Locate the cell with the specified text and output its [x, y] center coordinate. 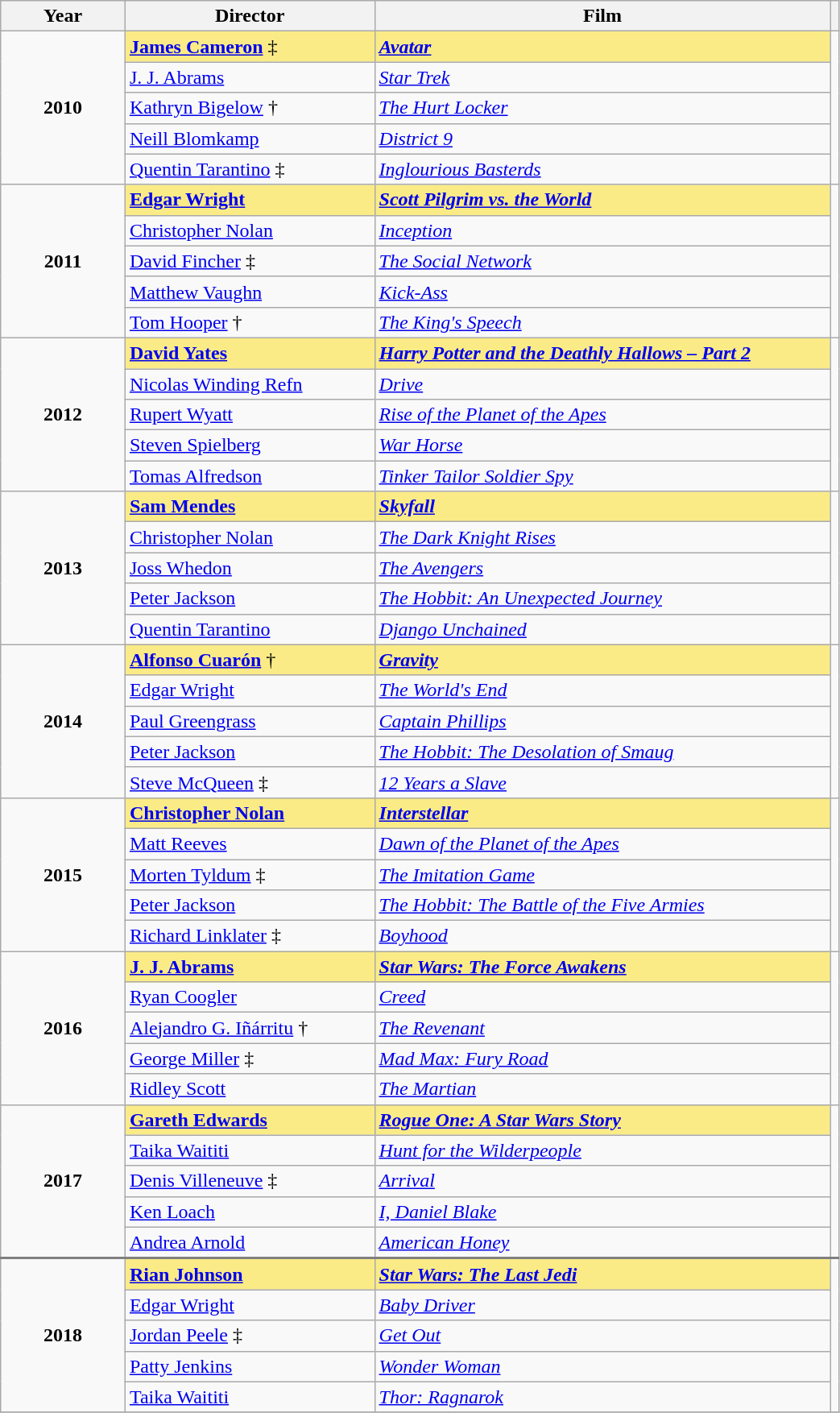
The Hobbit: The Battle of the Five Armies [602, 905]
Richard Linklater ‡ [250, 936]
Andrea Arnold [250, 1242]
Harry Potter and the Deathly Hallows – Part 2 [602, 353]
Tom Hooper † [250, 322]
Ryan Coogler [250, 997]
The Hurt Locker [602, 108]
Joss Whedon [250, 568]
The Imitation Game [602, 874]
James Cameron ‡ [250, 47]
The World's End [602, 690]
War Horse [602, 445]
Kick-Ass [602, 292]
The Revenant [602, 1028]
Rian Johnson [250, 1274]
Morten Tyldum ‡ [250, 874]
2013 [63, 568]
Inglourious Basterds [602, 169]
Wonder Woman [602, 1366]
Django Unchained [602, 629]
Tinker Tailor Soldier Spy [602, 476]
Patty Jenkins [250, 1366]
The Social Network [602, 261]
Baby Driver [602, 1305]
Get Out [602, 1336]
Tomas Alfredson [250, 476]
The King's Speech [602, 322]
Film [602, 16]
2015 [63, 874]
Year [63, 16]
Matthew Vaughn [250, 292]
Quentin Tarantino [250, 629]
12 Years a Slave [602, 782]
Denis Villeneuve ‡ [250, 1181]
Paul Greengrass [250, 721]
2012 [63, 414]
Interstellar [602, 813]
Avatar [602, 47]
Star Trek [602, 77]
Rupert Wyatt [250, 415]
Boyhood [602, 936]
David Fincher ‡ [250, 261]
Steve McQueen ‡ [250, 782]
Ridley Scott [250, 1089]
Director [250, 16]
The Dark Knight Rises [602, 537]
Kathryn Bigelow † [250, 108]
Steven Spielberg [250, 445]
The Martian [602, 1089]
Rogue One: A Star Wars Story [602, 1120]
David Yates [250, 353]
District 9 [602, 139]
2016 [63, 1028]
Captain Phillips [602, 721]
George Miller ‡ [250, 1059]
Rise of the Planet of the Apes [602, 415]
Drive [602, 384]
2017 [63, 1181]
The Hobbit: The Desolation of Smaug [602, 752]
Alfonso Cuarón † [250, 660]
Matt Reeves [250, 843]
2014 [63, 721]
Thor: Ragnarok [602, 1397]
Arrival [602, 1181]
Skyfall [602, 507]
2018 [63, 1336]
Star Wars: The Last Jedi [602, 1274]
Alejandro G. Iñárritu † [250, 1028]
Gareth Edwards [250, 1120]
2010 [63, 108]
Quentin Tarantino ‡ [250, 169]
I, Daniel Blake [602, 1212]
Gravity [602, 660]
Neill Blomkamp [250, 139]
Dawn of the Planet of the Apes [602, 843]
2011 [63, 261]
Star Wars: The Force Awakens [602, 967]
Nicolas Winding Refn [250, 384]
Scott Pilgrim vs. the World [602, 200]
Creed [602, 997]
Inception [602, 230]
Jordan Peele ‡ [250, 1336]
The Avengers [602, 568]
Ken Loach [250, 1212]
Hunt for the Wilderpeople [602, 1150]
Mad Max: Fury Road [602, 1059]
The Hobbit: An Unexpected Journey [602, 599]
American Honey [602, 1242]
Sam Mendes [250, 507]
